For the text-containing cell, return its midpoint in [x, y] coordinate format. 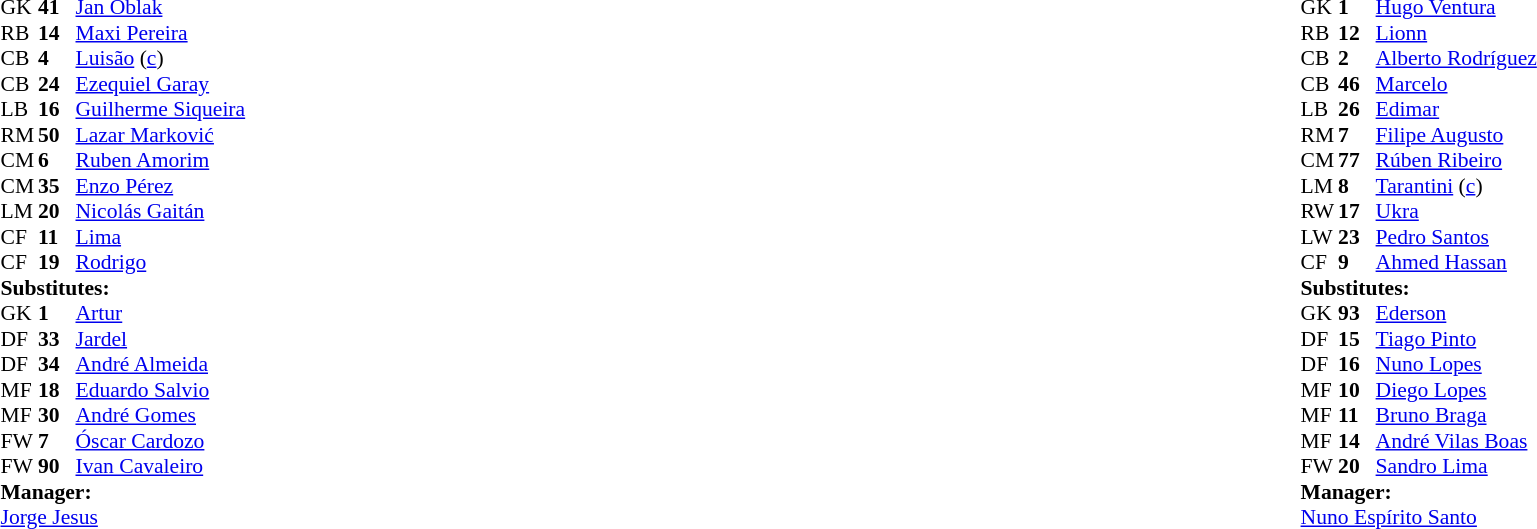
Jardel [161, 339]
46 [1357, 84]
Ahmed Hassan [1456, 263]
33 [57, 339]
35 [57, 186]
4 [57, 59]
Lima [161, 237]
Artur [161, 313]
Sandro Lima [1456, 467]
Nuno Lopes [1456, 365]
30 [57, 415]
17 [1357, 211]
André Gomes [161, 415]
50 [57, 135]
6 [57, 161]
Ukra [1456, 211]
24 [57, 84]
André Almeida [161, 365]
8 [1357, 186]
Lazar Marković [161, 135]
Edimar [1456, 109]
Bruno Braga [1456, 415]
André Vilas Boas [1456, 441]
Maxi Pereira [161, 33]
34 [57, 365]
Óscar Cardozo [161, 441]
77 [1357, 161]
9 [1357, 263]
Eduardo Salvio [161, 390]
LW [1320, 237]
Luisão (c) [161, 59]
Enzo Pérez [161, 186]
Ivan Cavaleiro [161, 467]
Ezequiel Garay [161, 84]
Diego Lopes [1456, 390]
90 [57, 467]
15 [1357, 339]
23 [1357, 237]
26 [1357, 109]
Pedro Santos [1456, 237]
Tarantini (c) [1456, 186]
Ruben Amorim [161, 161]
Nicolás Gaitán [161, 211]
Guilherme Siqueira [161, 109]
Marcelo [1456, 84]
Alberto Rodríguez [1456, 59]
1 [57, 313]
19 [57, 263]
Tiago Pinto [1456, 339]
18 [57, 390]
Filipe Augusto [1456, 135]
Ederson [1456, 313]
12 [1357, 33]
Rúben Ribeiro [1456, 161]
93 [1357, 313]
Rodrigo [161, 263]
Lionn [1456, 33]
10 [1357, 390]
2 [1357, 59]
RW [1320, 211]
